Output the (x, y) coordinate of the center of the cell containing the given text.  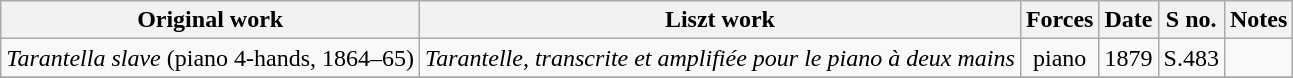
Forces (1060, 20)
Original work (210, 20)
S no. (1191, 20)
Date (1128, 20)
Liszt work (720, 20)
Tarantella slave (piano 4-hands, 1864–65) (210, 58)
piano (1060, 58)
Notes (1258, 20)
S.483 (1191, 58)
Tarantelle, transcrite et amplifiée pour le piano à deux mains (720, 58)
1879 (1128, 58)
